Output the (X, Y) coordinate of the center of the cell containing the given text.  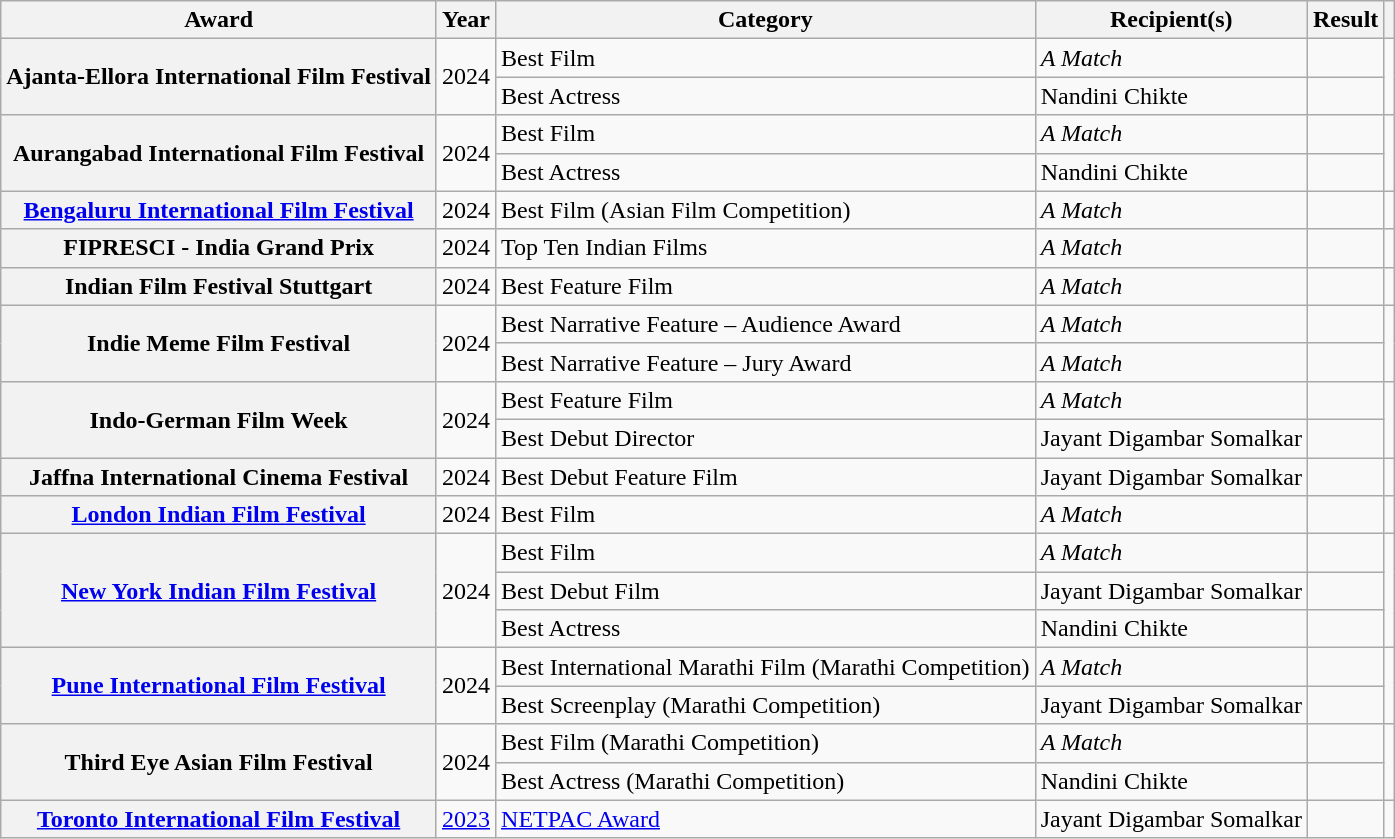
Best Narrative Feature – Jury Award (766, 362)
Pune International Film Festival (219, 686)
Best Narrative Feature – Audience Award (766, 324)
Third Eye Asian Film Festival (219, 762)
Aurangabad International Film Festival (219, 153)
Best Screenplay (Marathi Competition) (766, 705)
Result (1345, 20)
Top Ten Indian Films (766, 248)
Best Film (Asian Film Competition) (766, 210)
Category (766, 20)
FIPRESCI - India Grand Prix (219, 248)
Best International Marathi Film (Marathi Competition) (766, 667)
London Indian Film Festival (219, 515)
Year (466, 20)
Ajanta-Ellora International Film Festival (219, 77)
2023 (466, 819)
Indo-German Film Week (219, 419)
Best Debut Film (766, 591)
Best Debut Director (766, 438)
New York Indian Film Festival (219, 591)
Best Debut Feature Film (766, 477)
Bengaluru International Film Festival (219, 210)
Recipient(s) (1171, 20)
Best Film (Marathi Competition) (766, 743)
NETPAC Award (766, 819)
Indian Film Festival Stuttgart (219, 286)
Best Actress (Marathi Competition) (766, 781)
Jaffna International Cinema Festival (219, 477)
Toronto International Film Festival (219, 819)
Indie Meme Film Festival (219, 343)
Award (219, 20)
